Identify which cell holds the provided text, then report its (X, Y) central coordinate. 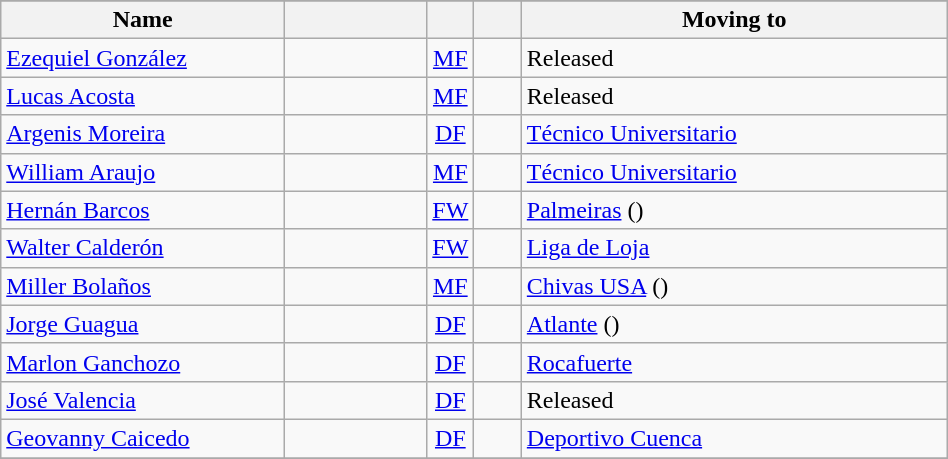
Rocafuerte (734, 362)
Jorge Guagua (143, 324)
Liga de Loja (734, 248)
José Valencia (143, 400)
Miller Bolaños (143, 286)
Name (143, 20)
Deportivo Cuenca (734, 438)
Geovanny Caicedo (143, 438)
Ezequiel González (143, 58)
Lucas Acosta (143, 96)
Chivas USA () (734, 286)
Marlon Ganchozo (143, 362)
William Araujo (143, 172)
Argenis Moreira (143, 134)
Hernán Barcos (143, 210)
Atlante () (734, 324)
Walter Calderón (143, 248)
Moving to (734, 20)
Palmeiras () (734, 210)
